Return the (X, Y) coordinate for the center point of the cell that contains the specified text.  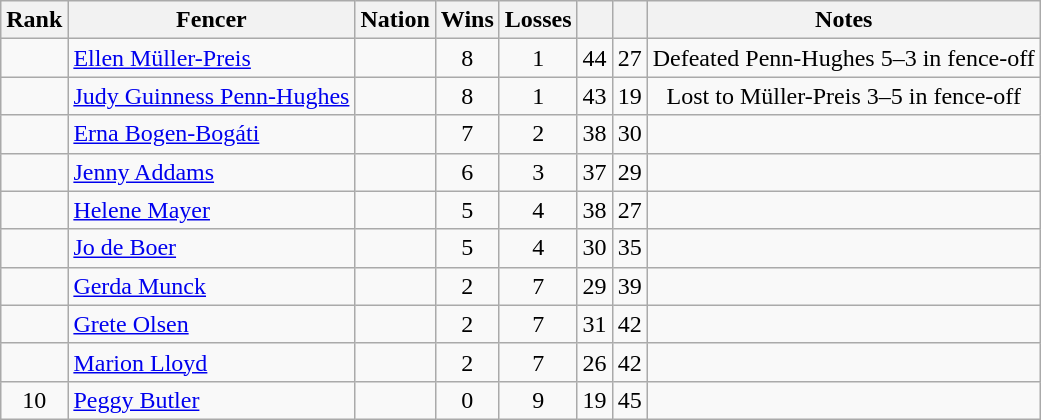
39 (630, 286)
Wins (467, 20)
Marion Lloyd (212, 362)
Nation (395, 20)
Defeated Penn-Hughes 5–3 in fence-off (844, 58)
31 (594, 324)
Losses (538, 20)
Peggy Butler (212, 400)
Jenny Addams (212, 172)
0 (467, 400)
Grete Olsen (212, 324)
26 (594, 362)
Rank (34, 20)
35 (630, 248)
37 (594, 172)
Notes (844, 20)
3 (538, 172)
44 (594, 58)
Erna Bogen-Bogáti (212, 134)
10 (34, 400)
Fencer (212, 20)
Lost to Müller-Preis 3–5 in fence-off (844, 96)
9 (538, 400)
Ellen Müller-Preis (212, 58)
Helene Mayer (212, 210)
Gerda Munck (212, 286)
Jo de Boer (212, 248)
6 (467, 172)
Judy Guinness Penn-Hughes (212, 96)
45 (630, 400)
43 (594, 96)
